Provide the (x, y) coordinate of the cell's center where the given text is located.  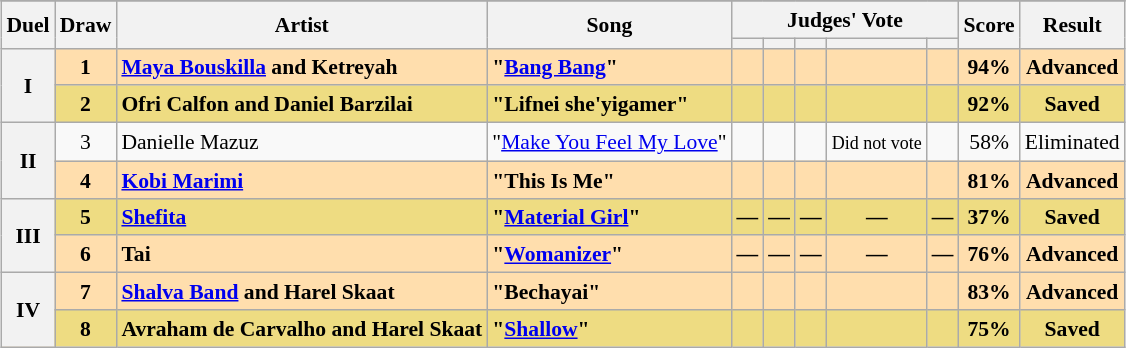
8 (86, 328)
Result (1072, 24)
Judges' Vote (846, 20)
4 (86, 180)
"Shallow" (609, 328)
III (28, 235)
94% (988, 66)
83% (988, 292)
3 (86, 142)
76% (988, 254)
5 (86, 216)
Shalva Band and Harel Skaat (302, 292)
Draw (86, 24)
Duel (28, 24)
Tai (302, 254)
"Make You Feel My Love" (609, 142)
Shefita (302, 216)
I (28, 85)
92% (988, 104)
7 (86, 292)
"Lifnei she'yigamer" (609, 104)
Kobi Marimi (302, 180)
"Bang Bang" (609, 66)
Danielle Mazuz (302, 142)
81% (988, 180)
"Material Girl" (609, 216)
Did not vote (877, 142)
2 (86, 104)
"Womanizer" (609, 254)
6 (86, 254)
Artist (302, 24)
Maya Bouskilla and Ketreyah (302, 66)
IV (28, 310)
Song (609, 24)
37% (988, 216)
Avraham de Carvalho and Harel Skaat (302, 328)
75% (988, 328)
Score (988, 24)
1 (86, 66)
Ofri Calfon and Daniel Barzilai (302, 104)
"Bechayai" (609, 292)
"This Is Me" (609, 180)
Eliminated (1072, 142)
II (28, 161)
58% (988, 142)
